Locate the cell with the specified text and output its (X, Y) center coordinate. 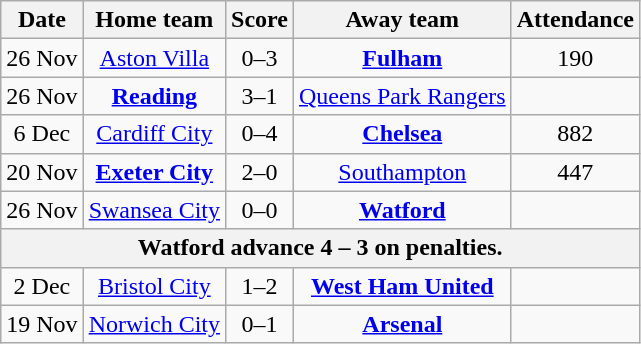
2–0 (260, 172)
19 Nov (42, 324)
Exeter City (154, 172)
Arsenal (402, 324)
447 (575, 172)
20 Nov (42, 172)
Norwich City (154, 324)
Attendance (575, 20)
0–0 (260, 210)
Fulham (402, 58)
190 (575, 58)
0–1 (260, 324)
Cardiff City (154, 134)
Away team (402, 20)
Home team (154, 20)
0–3 (260, 58)
West Ham United (402, 286)
0–4 (260, 134)
882 (575, 134)
Swansea City (154, 210)
3–1 (260, 96)
Aston Villa (154, 58)
2 Dec (42, 286)
Bristol City (154, 286)
Southampton (402, 172)
Watford (402, 210)
Chelsea (402, 134)
Reading (154, 96)
1–2 (260, 286)
Watford advance 4 – 3 on penalties. (320, 248)
Queens Park Rangers (402, 96)
Date (42, 20)
6 Dec (42, 134)
Score (260, 20)
